Pinpoint the cell where the given text exists, returning its (X, Y) midpoint coordinate. 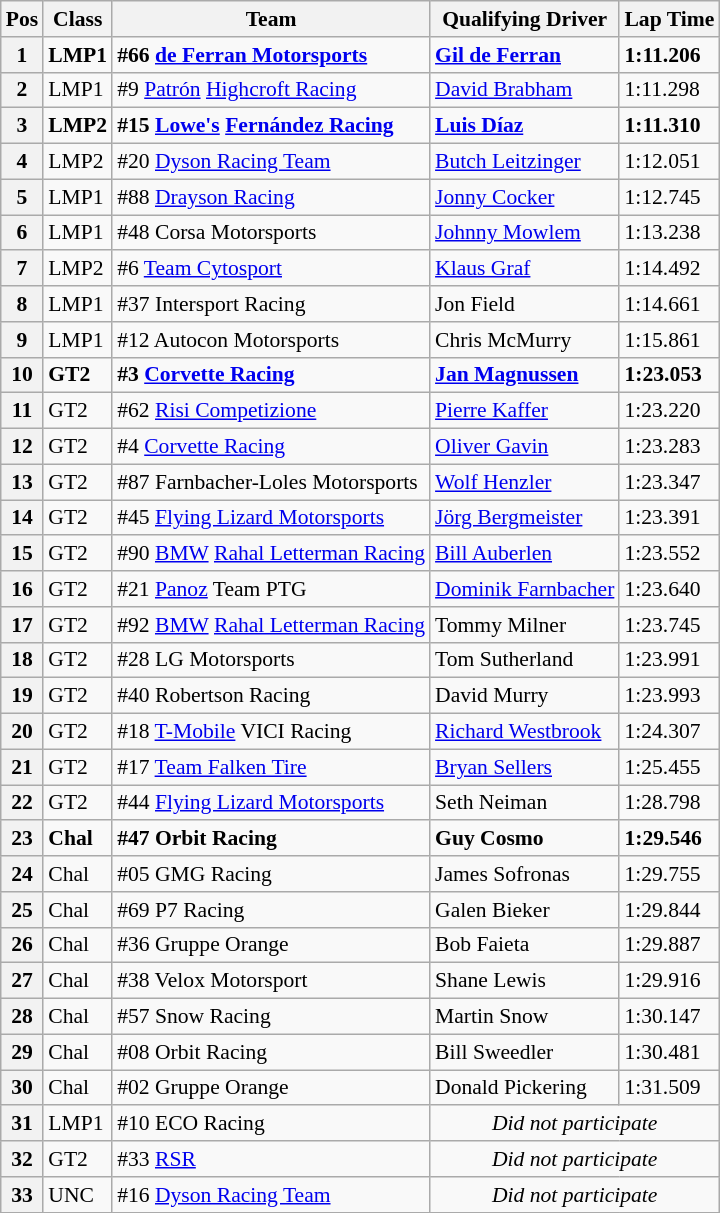
Chris McMurry (524, 340)
Dominik Farnbacher (524, 589)
#12 Autocon Motorsports (271, 340)
#3 Corvette Racing (271, 375)
David Brabham (524, 90)
#47 Orbit Racing (271, 839)
24 (22, 874)
1 (22, 55)
16 (22, 589)
1:11.206 (669, 55)
1:11.310 (669, 126)
11 (22, 411)
31 (22, 1124)
Martin Snow (524, 1017)
17 (22, 625)
19 (22, 696)
28 (22, 1017)
1:25.455 (669, 767)
23 (22, 839)
Butch Leitzinger (524, 162)
Bill Auberlen (524, 554)
Guy Cosmo (524, 839)
Donald Pickering (524, 1088)
Jörg Bergmeister (524, 518)
Team (271, 19)
33 (22, 1195)
1:29.755 (669, 874)
#92 BMW Rahal Letterman Racing (271, 625)
#16 Dyson Racing Team (271, 1195)
1:23.283 (669, 447)
#4 Corvette Racing (271, 447)
#62 Risi Competizione (271, 411)
1:30.147 (669, 1017)
#6 Team Cytosport (271, 269)
Luis Díaz (524, 126)
Jon Field (524, 304)
#10 ECO Racing (271, 1124)
#9 Patrón Highcroft Racing (271, 90)
5 (22, 197)
21 (22, 767)
9 (22, 340)
Bill Sweedler (524, 1052)
#66 de Ferran Motorsports (271, 55)
1:29.916 (669, 981)
1:23.993 (669, 696)
30 (22, 1088)
1:23.347 (669, 482)
#90 BMW Rahal Letterman Racing (271, 554)
14 (22, 518)
Pos (22, 19)
#48 Corsa Motorsports (271, 233)
1:23.552 (669, 554)
#28 LG Motorsports (271, 660)
1:29.546 (669, 839)
1:23.991 (669, 660)
1:23.053 (669, 375)
12 (22, 447)
1:13.238 (669, 233)
32 (22, 1159)
#08 Orbit Racing (271, 1052)
#21 Panoz Team PTG (271, 589)
20 (22, 732)
6 (22, 233)
1:14.492 (669, 269)
Johnny Mowlem (524, 233)
1:14.661 (669, 304)
#40 Robertson Racing (271, 696)
#20 Dyson Racing Team (271, 162)
Richard Westbrook (524, 732)
25 (22, 910)
Tommy Milner (524, 625)
#69 P7 Racing (271, 910)
7 (22, 269)
Klaus Graf (524, 269)
1:12.051 (669, 162)
Bryan Sellers (524, 767)
1:29.887 (669, 945)
#37 Intersport Racing (271, 304)
13 (22, 482)
Seth Neiman (524, 803)
1:30.481 (669, 1052)
4 (22, 162)
Jonny Cocker (524, 197)
3 (22, 126)
26 (22, 945)
Wolf Henzler (524, 482)
8 (22, 304)
Tom Sutherland (524, 660)
15 (22, 554)
UNC (78, 1195)
29 (22, 1052)
#44 Flying Lizard Motorsports (271, 803)
#57 Snow Racing (271, 1017)
1:23.391 (669, 518)
1:15.861 (669, 340)
Shane Lewis (524, 981)
#33 RSR (271, 1159)
#45 Flying Lizard Motorsports (271, 518)
Qualifying Driver (524, 19)
#36 Gruppe Orange (271, 945)
David Murry (524, 696)
10 (22, 375)
1:23.220 (669, 411)
1:12.745 (669, 197)
Class (78, 19)
Galen Bieker (524, 910)
22 (22, 803)
#88 Drayson Racing (271, 197)
#05 GMG Racing (271, 874)
#15 Lowe's Fernández Racing (271, 126)
1:24.307 (669, 732)
#17 Team Falken Tire (271, 767)
1:23.640 (669, 589)
1:11.298 (669, 90)
#18 T-Mobile VICI Racing (271, 732)
#02 Gruppe Orange (271, 1088)
2 (22, 90)
1:31.509 (669, 1088)
Pierre Kaffer (524, 411)
Lap Time (669, 19)
Oliver Gavin (524, 447)
1:23.745 (669, 625)
Bob Faieta (524, 945)
27 (22, 981)
#87 Farnbacher-Loles Motorsports (271, 482)
#38 Velox Motorsport (271, 981)
1:29.844 (669, 910)
James Sofronas (524, 874)
Jan Magnussen (524, 375)
1:28.798 (669, 803)
Gil de Ferran (524, 55)
18 (22, 660)
